Return [x, y] of the center of cell containing provided text 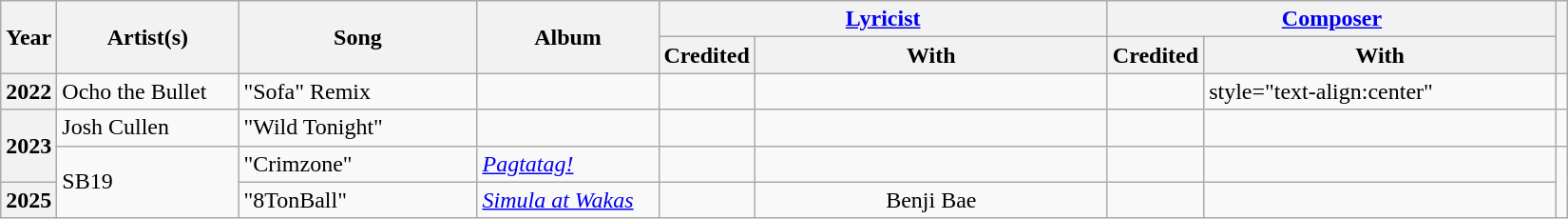
Album [568, 37]
"Wild Tonight" [357, 128]
Artist(s) [148, 37]
Pagtatag! [568, 164]
2022 [29, 91]
Year [29, 37]
Benji Bae [931, 200]
"Crimzone" [357, 164]
Song [357, 37]
"8TonBall" [357, 200]
2023 [29, 146]
Ocho the Bullet [148, 91]
2025 [29, 200]
Lyricist [883, 19]
Josh Cullen [148, 128]
Composer [1331, 19]
"Sofa" Remix [357, 91]
style="text-align:center" [1380, 91]
SB19 [148, 182]
Simula at Wakas [568, 200]
